Output the (x, y) coordinate of the center of the cell containing the given text.  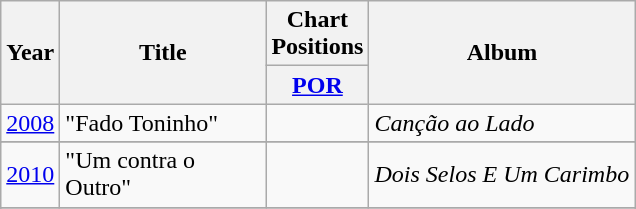
Year (30, 52)
POR (318, 85)
Dois Selos E Um Carimbo (502, 174)
Title (163, 52)
"Um contra o Outro" (163, 174)
Album (502, 52)
"Fado Toninho" (163, 123)
Canção ao Lado (502, 123)
2008 (30, 123)
2010 (30, 174)
Chart Positions (318, 34)
